Find where the given text appears and provide that cell's center as (x, y) coordinate. 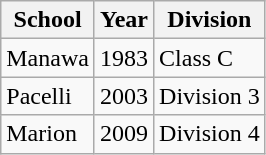
Manawa (48, 58)
Pacelli (48, 96)
2003 (124, 96)
Year (124, 20)
Division (210, 20)
Division 4 (210, 134)
Division 3 (210, 96)
1983 (124, 58)
School (48, 20)
Marion (48, 134)
2009 (124, 134)
Class C (210, 58)
